Extract the [X, Y] coordinate from the center of the cell holding the provided text.  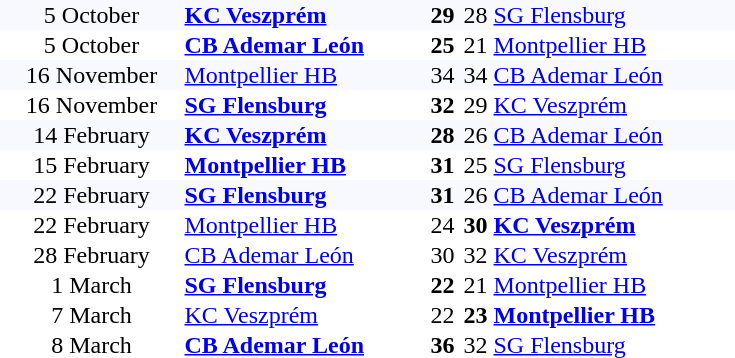
24 [442, 225]
7 March [92, 315]
23 [476, 315]
1 March [92, 285]
15 February [92, 165]
14 February [92, 135]
28 February [92, 255]
